Locate the cell with the specified text and output its [X, Y] center coordinate. 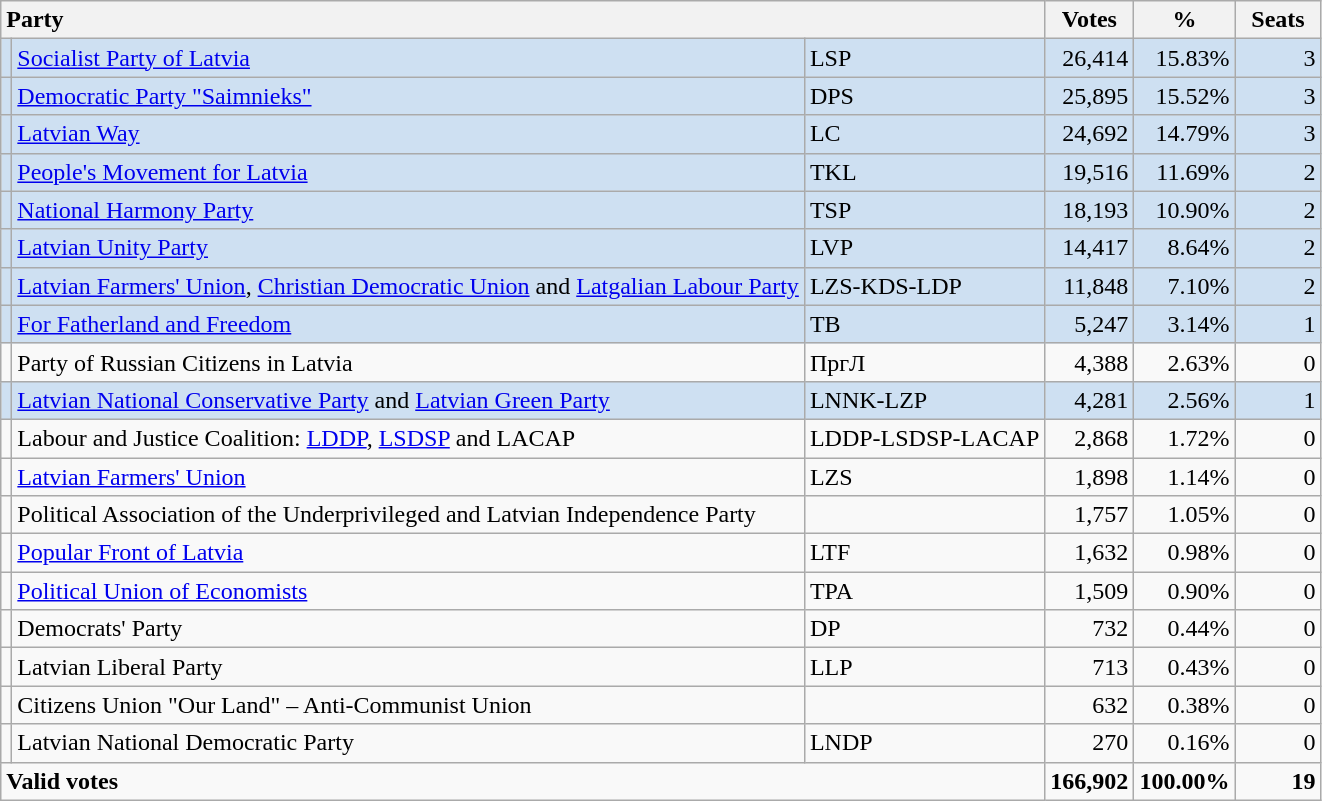
0.44% [1184, 629]
1.05% [1184, 515]
0.43% [1184, 667]
LLP [924, 667]
Socialist Party of Latvia [408, 58]
TPA [924, 591]
Party [523, 20]
0.98% [1184, 553]
Labour and Justice Coalition: LDDP, LSDSP and LACAP [408, 438]
8.64% [1184, 248]
Latvian National Democratic Party [408, 743]
1.72% [1184, 438]
1,898 [1090, 477]
TB [924, 324]
Latvian Farmers' Union, Christian Democratic Union and Latgalian Labour Party [408, 286]
Latvian Liberal Party [408, 667]
Valid votes [523, 781]
0.38% [1184, 705]
11,848 [1090, 286]
Democrats' Party [408, 629]
270 [1090, 743]
Seats [1278, 20]
0.90% [1184, 591]
0.16% [1184, 743]
732 [1090, 629]
People's Movement for Latvia [408, 172]
LC [924, 134]
2.56% [1184, 400]
LZS-KDS-LDP [924, 286]
3.14% [1184, 324]
National Harmony Party [408, 210]
LNDP [924, 743]
LVP [924, 248]
Votes [1090, 20]
LSP [924, 58]
11.69% [1184, 172]
25,895 [1090, 96]
DPS [924, 96]
Party of Russian Citizens in Latvia [408, 362]
For Fatherland and Freedom [408, 324]
14.79% [1184, 134]
Latvian Way [408, 134]
Democratic Party "Saimnieks" [408, 96]
26,414 [1090, 58]
100.00% [1184, 781]
ПргЛ [924, 362]
5,247 [1090, 324]
2.63% [1184, 362]
Latvian Unity Party [408, 248]
TKL [924, 172]
1,509 [1090, 591]
LDDP-LSDSP-LACAP [924, 438]
4,388 [1090, 362]
4,281 [1090, 400]
166,902 [1090, 781]
15.83% [1184, 58]
7.10% [1184, 286]
1,632 [1090, 553]
LZS [924, 477]
24,692 [1090, 134]
1.14% [1184, 477]
TSP [924, 210]
713 [1090, 667]
15.52% [1184, 96]
Citizens Union "Our Land" – Anti-Communist Union [408, 705]
Political Union of Economists [408, 591]
LTF [924, 553]
Latvian Farmers' Union [408, 477]
Latvian National Conservative Party and Latvian Green Party [408, 400]
19,516 [1090, 172]
2,868 [1090, 438]
632 [1090, 705]
LNNK-LZP [924, 400]
18,193 [1090, 210]
Political Association of the Underprivileged and Latvian Independence Party [408, 515]
10.90% [1184, 210]
14,417 [1090, 248]
1,757 [1090, 515]
% [1184, 20]
Popular Front of Latvia [408, 553]
19 [1278, 781]
DP [924, 629]
